Locate the cell with the specified text and output its (x, y) center coordinate. 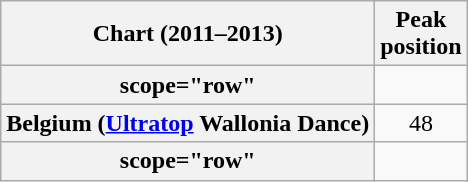
Belgium (Ultratop Wallonia Dance) (188, 123)
48 (421, 123)
Chart (2011–2013) (188, 34)
Peakposition (421, 34)
